Scan for the cell matching the given text and deliver its [x, y] coordinate at center. 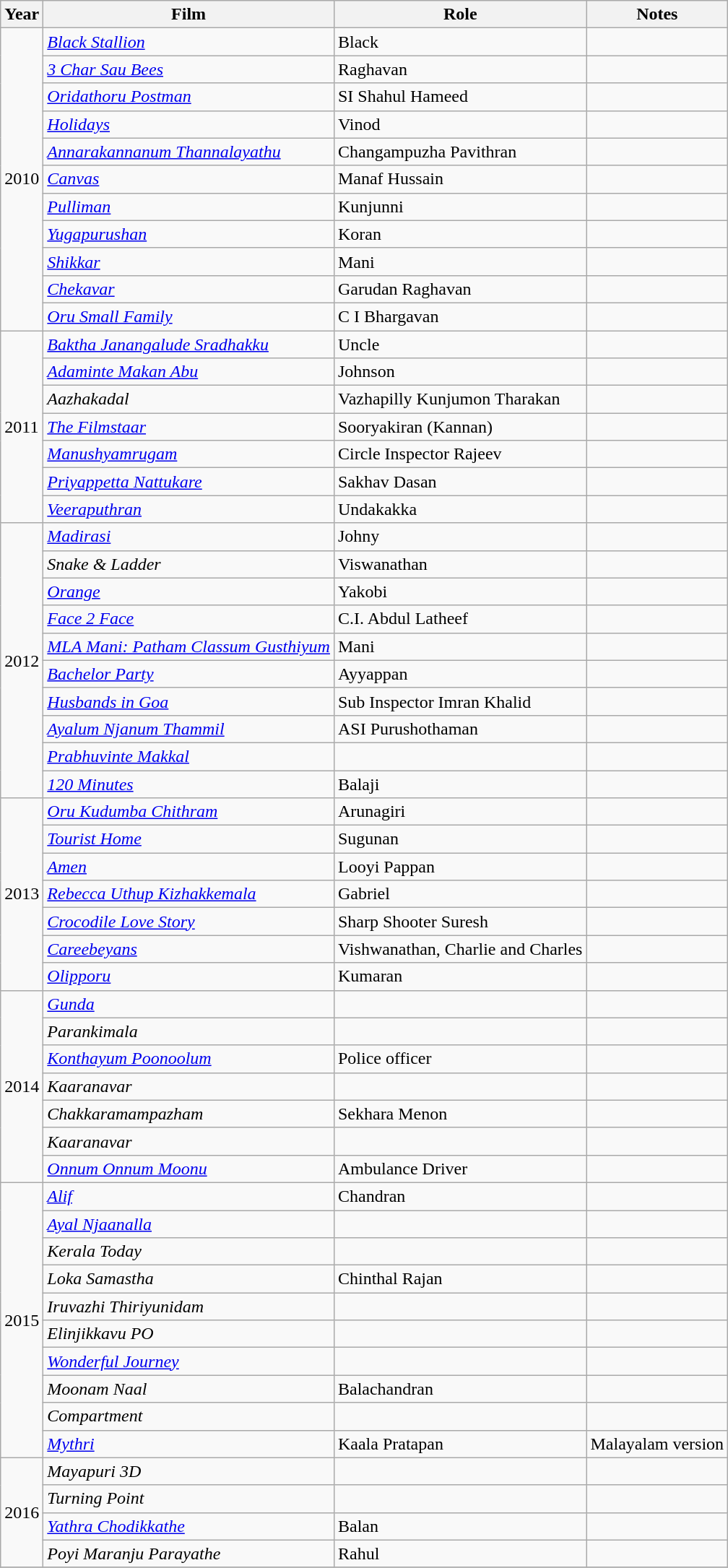
Loka Samastha [189, 1279]
Annarakannanum Thannalayathu [189, 152]
Circle Inspector Rajeev [460, 454]
Gabriel [460, 894]
Garudan Raghavan [460, 289]
Black [460, 42]
Ayalum Njanum Thammil [189, 729]
Ayal Njaanalla [189, 1224]
Compartment [189, 1416]
Sakhav Dasan [460, 482]
Rahul [460, 1554]
Chakkaramampazham [189, 1114]
Notes [657, 14]
Vinod [460, 124]
ASI Purushothaman [460, 729]
Raghavan [460, 69]
Kunjunni [460, 207]
Parankimala [189, 1031]
Madirasi [189, 537]
2016 [22, 1512]
Chinthal Rajan [460, 1279]
Johny [460, 537]
Tourist Home [189, 839]
Adaminte Makan Abu [189, 372]
Oru Kudumba Chithram [189, 812]
Oridathoru Postman [189, 97]
Priyappetta Nattukare [189, 482]
Onnum Onnum Moonu [189, 1169]
Canvas [189, 179]
Vazhapilly Kunjumon Tharakan [460, 399]
Balachandran [460, 1389]
The Filmstaar [189, 427]
Kerala Today [189, 1252]
Veeraputhran [189, 509]
Malayalam version [657, 1444]
Viswanathan [460, 564]
Yugapurushan [189, 234]
Sooryakiran (Kannan) [460, 427]
Black Stallion [189, 42]
Arunagiri [460, 812]
Sharp Shooter Suresh [460, 922]
Uncle [460, 345]
Film [189, 14]
2011 [22, 427]
Crocodile Love Story [189, 922]
Orange [189, 592]
2014 [22, 1086]
Alif [189, 1196]
2013 [22, 894]
Manushyamrugam [189, 454]
Gunda [189, 1004]
MLA Mani: Patham Classum Gusthiyum [189, 646]
3 Char Sau Bees [189, 69]
Ayyappan [460, 674]
Konthayum Poonoolum [189, 1059]
Pulliman [189, 207]
2010 [22, 179]
Husbands in Goa [189, 701]
Mythri [189, 1444]
Iruvazhi Thiriyunidam [189, 1307]
Elinjikkavu PO [189, 1334]
Holidays [189, 124]
Balaji [460, 784]
Snake & Ladder [189, 564]
C I Bhargavan [460, 316]
Ambulance Driver [460, 1169]
Baktha Janangalude Sradhakku [189, 345]
Manaf Hussain [460, 179]
Oru Small Family [189, 316]
Sugunan [460, 839]
Kaala Pratapan [460, 1444]
Careebeyans [189, 949]
SI Shahul Hameed [460, 97]
120 Minutes [189, 784]
2015 [22, 1320]
Undakakka [460, 509]
C.I. Abdul Latheef [460, 619]
Sekhara Menon [460, 1114]
Koran [460, 234]
Prabhuvinte Makkal [189, 756]
Johnson [460, 372]
Role [460, 14]
Rebecca Uthup Kizhakkemala [189, 894]
Shikkar [189, 261]
Yathra Chodikkathe [189, 1526]
Moonam Naal [189, 1389]
Yakobi [460, 592]
Mayapuri 3D [189, 1471]
Chandran [460, 1196]
Police officer [460, 1059]
Poyi Maranju Parayathe [189, 1554]
Olipporu [189, 976]
Looyi Pappan [460, 867]
Turning Point [189, 1499]
Year [22, 14]
Chekavar [189, 289]
Changampuzha Pavithran [460, 152]
Aazhakadal [189, 399]
Sub Inspector Imran Khalid [460, 701]
2012 [22, 660]
Kumaran [460, 976]
Wonderful Journey [189, 1361]
Amen [189, 867]
Bachelor Party [189, 674]
Vishwanathan, Charlie and Charles [460, 949]
Balan [460, 1526]
Face 2 Face [189, 619]
